Pinpoint the cell where the given text exists, returning its (X, Y) midpoint coordinate. 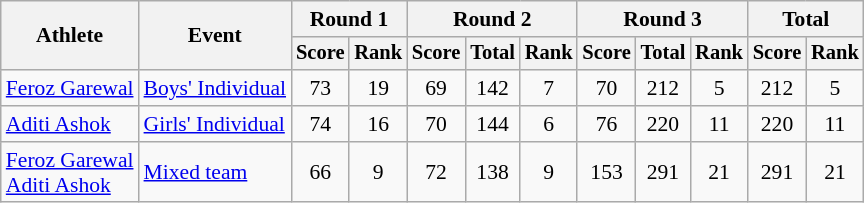
144 (492, 124)
74 (320, 124)
16 (378, 124)
76 (606, 124)
Feroz GarewalAditi Ashok (70, 172)
72 (436, 172)
73 (320, 88)
138 (492, 172)
Round 2 (492, 19)
Round 3 (662, 19)
19 (378, 88)
142 (492, 88)
66 (320, 172)
Event (216, 36)
Mixed team (216, 172)
Aditi Ashok (70, 124)
Girls' Individual (216, 124)
Athlete (70, 36)
153 (606, 172)
7 (549, 88)
Boys' Individual (216, 88)
6 (549, 124)
69 (436, 88)
Round 1 (349, 19)
Feroz Garewal (70, 88)
